Scan for the cell matching the given text and deliver its (X, Y) coordinate at center. 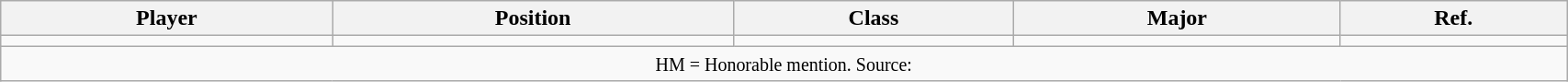
Major (1178, 18)
Player (167, 18)
Class (874, 18)
Ref. (1453, 18)
HM = Honorable mention. Source: (784, 64)
Position (533, 18)
